Provide the (X, Y) coordinate of the cell's center where the given text is located.  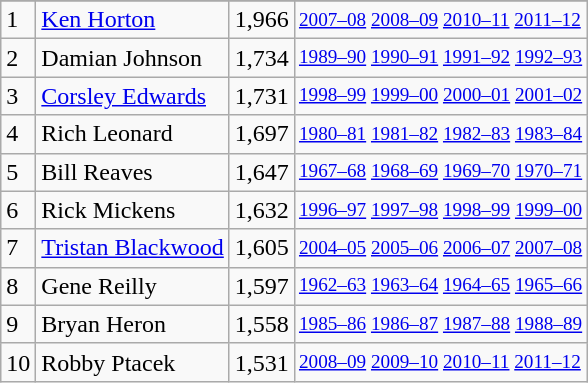
1,605 (262, 248)
4 (18, 134)
Robby Ptacek (133, 362)
2 (18, 58)
Ken Horton (133, 20)
Gene Reilly (133, 286)
9 (18, 324)
Corsley Edwards (133, 96)
1,647 (262, 172)
1998–99 1999–00 2000–01 2001–02 (440, 96)
1 (18, 20)
2004–05 2005–06 2006–07 2007–08 (440, 248)
1962–63 1963–64 1964–65 1965–66 (440, 286)
Tristan Blackwood (133, 248)
5 (18, 172)
2008–09 2009–10 2010–11 2011–12 (440, 362)
Damian Johnson (133, 58)
1996–97 1997–98 1998–99 1999–00 (440, 210)
1985–86 1986–87 1987–88 1988–89 (440, 324)
6 (18, 210)
3 (18, 96)
Rich Leonard (133, 134)
2007–08 2008–09 2010–11 2011–12 (440, 20)
10 (18, 362)
1989–90 1990–91 1991–92 1992–93 (440, 58)
7 (18, 248)
8 (18, 286)
1,734 (262, 58)
Bill Reaves (133, 172)
1980–81 1981–82 1982–83 1983–84 (440, 134)
1,597 (262, 286)
Bryan Heron (133, 324)
1967–68 1968–69 1969–70 1970–71 (440, 172)
Rick Mickens (133, 210)
1,531 (262, 362)
1,632 (262, 210)
1,731 (262, 96)
1,697 (262, 134)
1,558 (262, 324)
1,966 (262, 20)
